Extract the [x, y] coordinate from the center of the cell holding the provided text.  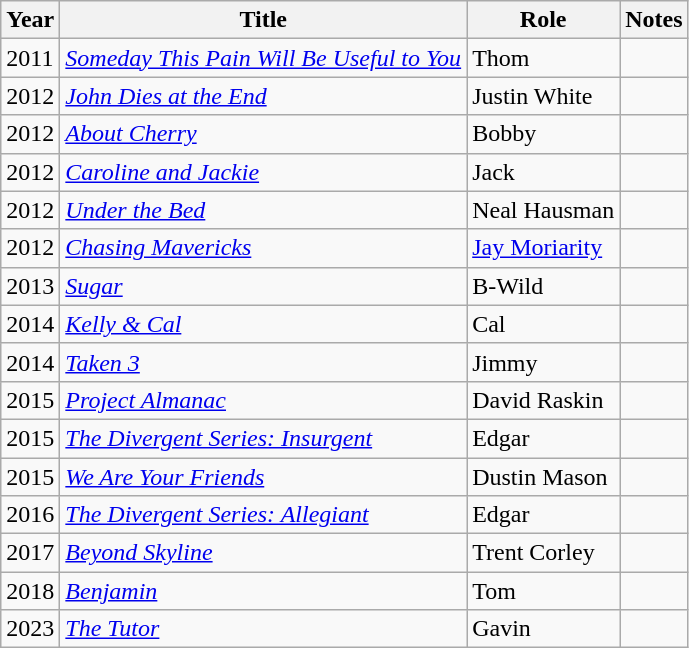
Caroline and Jackie [264, 172]
Tom [544, 591]
Trent Corley [544, 553]
David Raskin [544, 400]
B-Wild [544, 286]
Jack [544, 172]
We Are Your Friends [264, 477]
The Divergent Series: Insurgent [264, 438]
Kelly & Cal [264, 324]
2018 [30, 591]
About Cherry [264, 134]
The Tutor [264, 629]
Notes [654, 20]
Cal [544, 324]
Gavin [544, 629]
Taken 3 [264, 362]
Justin White [544, 96]
Someday This Pain Will Be Useful to You [264, 58]
John Dies at the End [264, 96]
Beyond Skyline [264, 553]
2013 [30, 286]
Role [544, 20]
2023 [30, 629]
2016 [30, 515]
Title [264, 20]
Year [30, 20]
Jimmy [544, 362]
Dustin Mason [544, 477]
2011 [30, 58]
Under the Bed [264, 210]
2017 [30, 553]
Jay Moriarity [544, 248]
Thom [544, 58]
The Divergent Series: Allegiant [264, 515]
Neal Hausman [544, 210]
Chasing Mavericks [264, 248]
Sugar [264, 286]
Benjamin [264, 591]
Project Almanac [264, 400]
Bobby [544, 134]
